From the cell containing the given text, extract its center point as (x, y) coordinate. 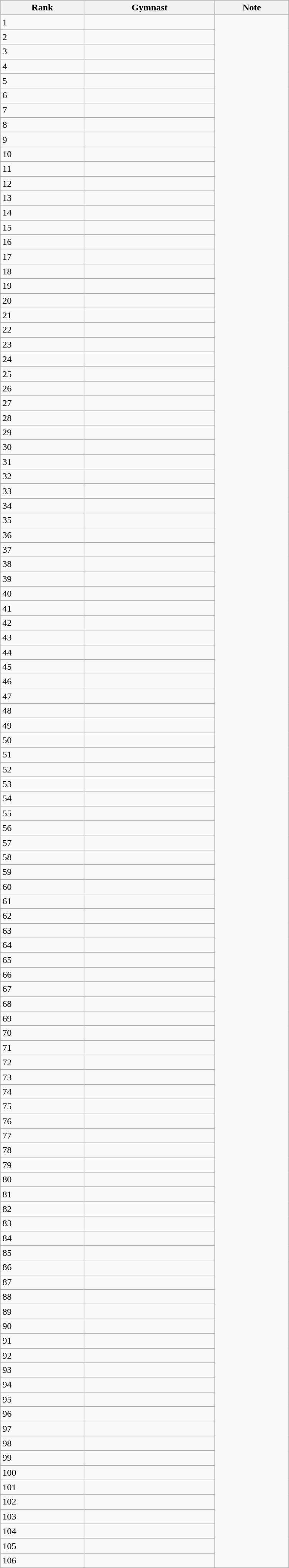
34 (42, 506)
102 (42, 1502)
8 (42, 125)
42 (42, 623)
39 (42, 579)
58 (42, 857)
47 (42, 696)
27 (42, 403)
99 (42, 1458)
93 (42, 1370)
104 (42, 1531)
13 (42, 198)
32 (42, 476)
17 (42, 257)
97 (42, 1429)
43 (42, 637)
26 (42, 388)
90 (42, 1326)
72 (42, 1062)
57 (42, 843)
95 (42, 1399)
81 (42, 1194)
40 (42, 593)
86 (42, 1267)
70 (42, 1033)
15 (42, 227)
38 (42, 564)
84 (42, 1238)
24 (42, 359)
101 (42, 1487)
31 (42, 462)
29 (42, 433)
68 (42, 1004)
46 (42, 682)
41 (42, 608)
106 (42, 1560)
1 (42, 22)
73 (42, 1077)
88 (42, 1297)
2 (42, 37)
98 (42, 1443)
60 (42, 886)
85 (42, 1253)
4 (42, 66)
3 (42, 52)
103 (42, 1516)
63 (42, 931)
30 (42, 447)
28 (42, 418)
11 (42, 169)
50 (42, 740)
12 (42, 184)
92 (42, 1355)
80 (42, 1180)
16 (42, 242)
105 (42, 1546)
96 (42, 1414)
55 (42, 813)
45 (42, 667)
89 (42, 1311)
23 (42, 344)
56 (42, 828)
Rank (42, 8)
64 (42, 945)
25 (42, 374)
36 (42, 535)
62 (42, 916)
83 (42, 1224)
53 (42, 784)
79 (42, 1165)
52 (42, 769)
91 (42, 1341)
75 (42, 1106)
48 (42, 711)
67 (42, 989)
54 (42, 799)
61 (42, 901)
65 (42, 960)
20 (42, 301)
37 (42, 550)
19 (42, 286)
66 (42, 975)
69 (42, 1018)
76 (42, 1121)
49 (42, 725)
71 (42, 1048)
5 (42, 81)
6 (42, 95)
21 (42, 315)
35 (42, 520)
33 (42, 491)
77 (42, 1136)
7 (42, 110)
100 (42, 1473)
Gymnast (150, 8)
59 (42, 872)
Note (252, 8)
18 (42, 271)
44 (42, 652)
74 (42, 1092)
82 (42, 1209)
10 (42, 154)
51 (42, 755)
14 (42, 213)
94 (42, 1385)
22 (42, 330)
87 (42, 1282)
9 (42, 139)
78 (42, 1150)
